Pinpoint the cell where the given text exists, returning its (x, y) midpoint coordinate. 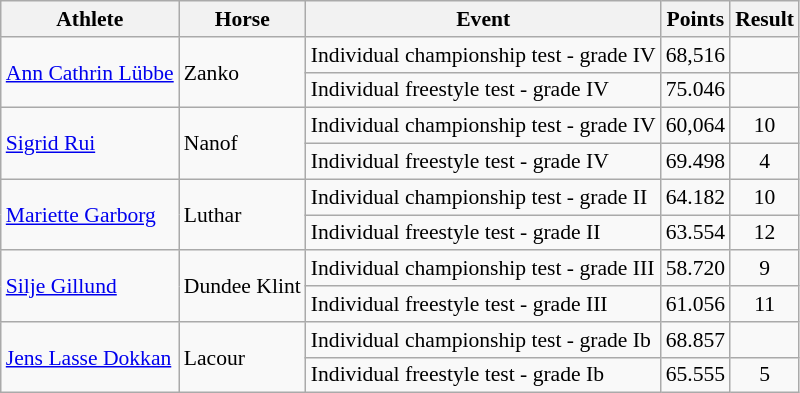
Individual championship test - grade II (484, 197)
11 (764, 304)
64.182 (696, 197)
Individual championship test - grade Ib (484, 340)
75.046 (696, 90)
61.056 (696, 304)
68,516 (696, 55)
Horse (242, 19)
Silje Gillund (90, 286)
Individual championship test - grade III (484, 269)
Sigrid Rui (90, 144)
Individual freestyle test - grade II (484, 233)
69.498 (696, 162)
Luthar (242, 214)
Individual freestyle test - grade Ib (484, 375)
Ann Cathrin Lübbe (90, 72)
Points (696, 19)
Result (764, 19)
12 (764, 233)
Nanof (242, 144)
63.554 (696, 233)
4 (764, 162)
Zanko (242, 72)
68.857 (696, 340)
Event (484, 19)
Jens Lasse Dokkan (90, 358)
Individual freestyle test - grade III (484, 304)
Lacour (242, 358)
58.720 (696, 269)
Mariette Garborg (90, 214)
5 (764, 375)
Athlete (90, 19)
65.555 (696, 375)
Dundee Klint (242, 286)
9 (764, 269)
60,064 (696, 126)
